Provide the (X, Y) coordinate of the cell's center where the given text is located.  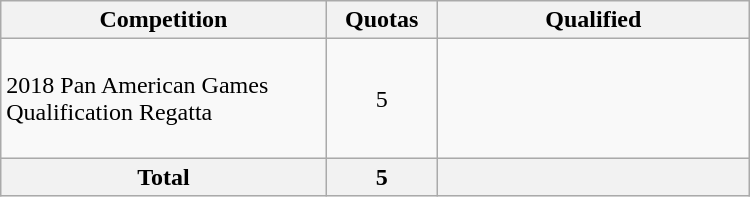
Qualified (593, 20)
Quotas (382, 20)
Total (164, 177)
Competition (164, 20)
2018 Pan American Games Qualification Regatta (164, 98)
